For the text-containing cell, return its midpoint in (x, y) coordinate format. 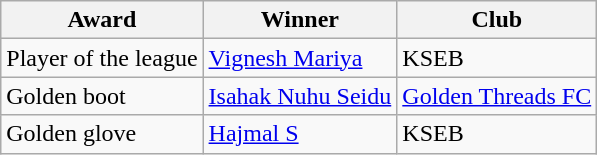
Vignesh Mariya (300, 58)
Club (497, 20)
Winner (300, 20)
Golden Threads FC (497, 96)
Golden glove (102, 134)
Isahak Nuhu Seidu (300, 96)
Golden boot (102, 96)
Player of the league (102, 58)
Award (102, 20)
Hajmal S (300, 134)
